Return (X, Y) of the center of cell containing provided text 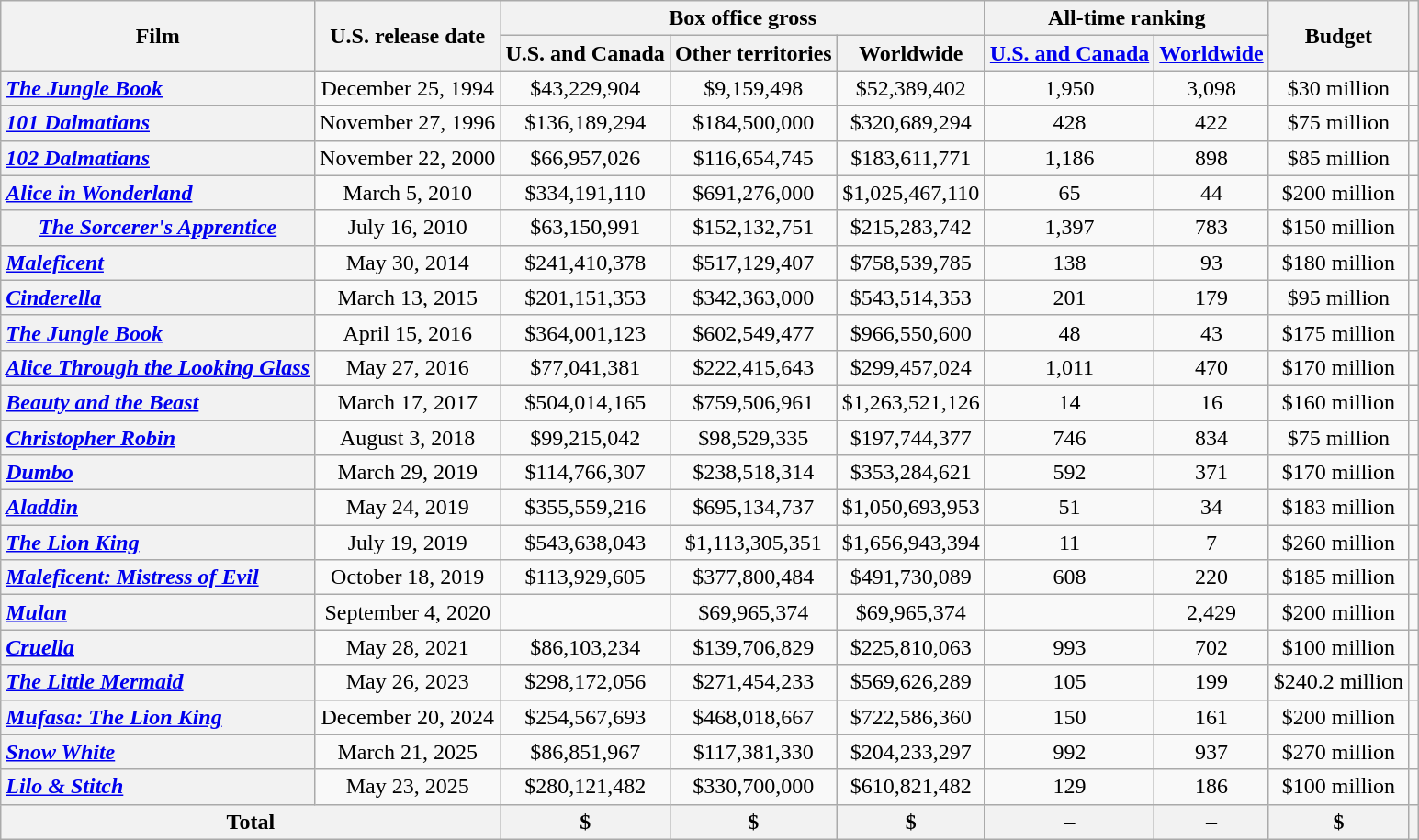
702 (1211, 647)
$86,851,967 (585, 752)
All-time ranking (1126, 18)
937 (1211, 752)
$201,151,353 (585, 297)
Total (251, 822)
September 4, 2020 (408, 612)
$1,656,943,394 (911, 543)
608 (1069, 577)
11 (1069, 543)
$602,549,477 (753, 332)
44 (1211, 193)
U.S. release date (408, 36)
$136,189,294 (585, 123)
422 (1211, 123)
$966,550,600 (911, 332)
$543,638,043 (585, 543)
The Lion King (158, 543)
$695,134,737 (753, 508)
746 (1069, 438)
May 28, 2021 (408, 647)
$280,121,482 (585, 787)
August 3, 2018 (408, 438)
$117,381,330 (753, 752)
Other territories (753, 53)
$66,957,026 (585, 158)
$299,457,024 (911, 367)
$270 million (1338, 752)
93 (1211, 263)
101 Dalmatians (158, 123)
May 26, 2023 (408, 682)
$491,730,089 (911, 577)
$240.2 million (1338, 682)
The Sorcerer's Apprentice (158, 228)
105 (1069, 682)
$353,284,621 (911, 473)
$271,454,233 (753, 682)
$260 million (1338, 543)
$330,700,000 (753, 787)
Lilo & Stitch (158, 787)
$504,014,165 (585, 402)
186 (1211, 787)
Alice in Wonderland (158, 193)
Snow White (158, 752)
898 (1211, 158)
March 21, 2025 (408, 752)
$238,518,314 (753, 473)
March 17, 2017 (408, 402)
Alice Through the Looking Glass (158, 367)
$320,689,294 (911, 123)
161 (1211, 717)
220 (1211, 577)
July 19, 2019 (408, 543)
150 (1069, 717)
592 (1069, 473)
$610,821,482 (911, 787)
$160 million (1338, 402)
May 23, 2025 (408, 787)
$150 million (1338, 228)
July 16, 2010 (408, 228)
138 (1069, 263)
2,429 (1211, 612)
May 30, 2014 (408, 263)
371 (1211, 473)
$1,025,467,110 (911, 193)
Film (158, 36)
470 (1211, 367)
993 (1069, 647)
November 22, 2000 (408, 158)
1,186 (1069, 158)
$52,389,402 (911, 88)
$185 million (1338, 577)
$298,172,056 (585, 682)
$184,500,000 (753, 123)
April 15, 2016 (408, 332)
43 (1211, 332)
$86,103,234 (585, 647)
102 Dalmatians (158, 158)
$1,263,521,126 (911, 402)
Aladdin (158, 508)
$99,215,042 (585, 438)
$758,539,785 (911, 263)
$43,229,904 (585, 88)
$1,050,693,953 (911, 508)
$183,611,771 (911, 158)
$342,363,000 (753, 297)
$1,113,305,351 (753, 543)
7 (1211, 543)
$85 million (1338, 158)
$95 million (1338, 297)
October 18, 2019 (408, 577)
$63,150,991 (585, 228)
$180 million (1338, 263)
$225,810,063 (911, 647)
$116,654,745 (753, 158)
$197,744,377 (911, 438)
$114,766,307 (585, 473)
$222,415,643 (753, 367)
Cruella (158, 647)
March 13, 2015 (408, 297)
65 (1069, 193)
129 (1069, 787)
$204,233,297 (911, 752)
$377,800,484 (753, 577)
34 (1211, 508)
$175 million (1338, 332)
Mufasa: The Lion King (158, 717)
428 (1069, 123)
$139,706,829 (753, 647)
$30 million (1338, 88)
$241,410,378 (585, 263)
3,098 (1211, 88)
14 (1069, 402)
$364,001,123 (585, 332)
$759,506,961 (753, 402)
$183 million (1338, 508)
$722,586,360 (911, 717)
November 27, 1996 (408, 123)
$98,529,335 (753, 438)
1,397 (1069, 228)
179 (1211, 297)
$468,018,667 (753, 717)
December 25, 1994 (408, 88)
Mulan (158, 612)
51 (1069, 508)
$543,514,353 (911, 297)
Box office gross (742, 18)
48 (1069, 332)
Maleficent (158, 263)
1,950 (1069, 88)
$152,132,751 (753, 228)
Beauty and the Beast (158, 402)
201 (1069, 297)
December 20, 2024 (408, 717)
16 (1211, 402)
$77,041,381 (585, 367)
Dumbo (158, 473)
834 (1211, 438)
Christopher Robin (158, 438)
Budget (1338, 36)
$9,159,498 (753, 88)
May 24, 2019 (408, 508)
$569,626,289 (911, 682)
Maleficent: Mistress of Evil (158, 577)
1,011 (1069, 367)
$254,567,693 (585, 717)
$215,283,742 (911, 228)
$334,191,110 (585, 193)
$355,559,216 (585, 508)
992 (1069, 752)
Cinderella (158, 297)
$517,129,407 (753, 263)
783 (1211, 228)
March 5, 2010 (408, 193)
199 (1211, 682)
May 27, 2016 (408, 367)
$113,929,605 (585, 577)
$691,276,000 (753, 193)
March 29, 2019 (408, 473)
The Little Mermaid (158, 682)
